For the text-containing cell, return its midpoint in (x, y) coordinate format. 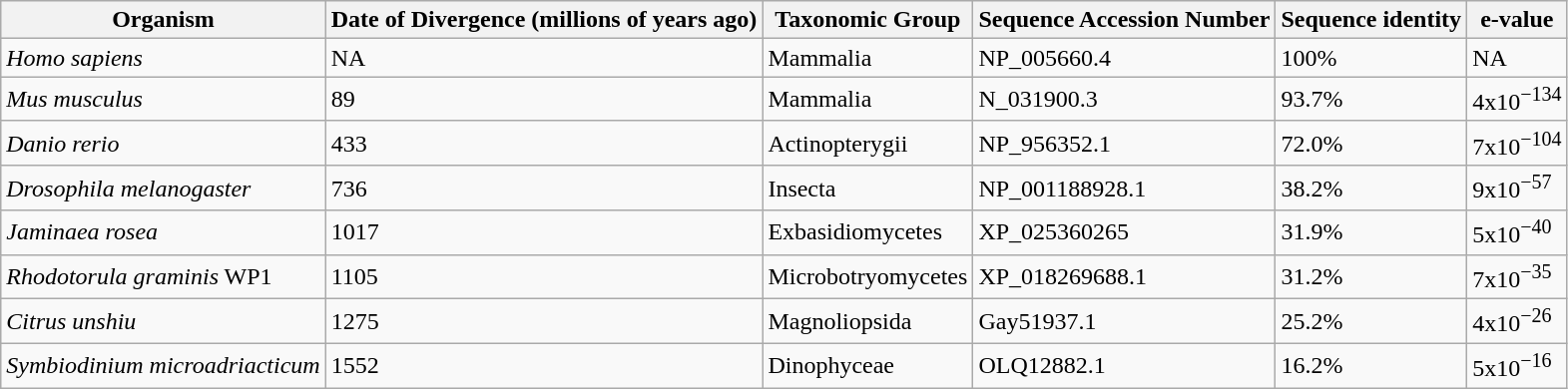
Microbotryomycetes (868, 277)
e-value (1517, 20)
7x10−35 (1517, 277)
9x10−57 (1517, 188)
Organism (164, 20)
5x10−16 (1517, 365)
1105 (544, 277)
736 (544, 188)
31.9% (1371, 233)
25.2% (1371, 321)
Rhodotorula graminis WP1 (164, 277)
Insecta (868, 188)
72.0% (1371, 144)
NP_001188928.1 (1124, 188)
Magnoliopsida (868, 321)
31.2% (1371, 277)
1552 (544, 365)
Taxonomic Group (868, 20)
Sequence identity (1371, 20)
NP_005660.4 (1124, 58)
Date of Divergence (millions of years ago) (544, 20)
16.2% (1371, 365)
Dinophyceae (868, 365)
Danio rerio (164, 144)
Symbiodinium microadriacticum (164, 365)
89 (544, 100)
4x10−134 (1517, 100)
1017 (544, 233)
Exbasidiomycetes (868, 233)
5x10−40 (1517, 233)
Jaminaea rosea (164, 233)
NP_956352.1 (1124, 144)
N_031900.3 (1124, 100)
4x10−26 (1517, 321)
100% (1371, 58)
XP_018269688.1 (1124, 277)
93.7% (1371, 100)
433 (544, 144)
OLQ12882.1 (1124, 365)
Gay51937.1 (1124, 321)
Citrus unshiu (164, 321)
Sequence Accession Number (1124, 20)
1275 (544, 321)
Homo sapiens (164, 58)
Drosophila melanogaster (164, 188)
Actinopterygii (868, 144)
7x10−104 (1517, 144)
Mus musculus (164, 100)
38.2% (1371, 188)
XP_025360265 (1124, 233)
